Locate the cell with the specified text and output its (x, y) center coordinate. 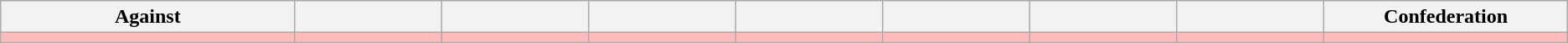
Confederation (1446, 17)
Against (147, 17)
